Locate the cell with the specified text and output its [X, Y] center coordinate. 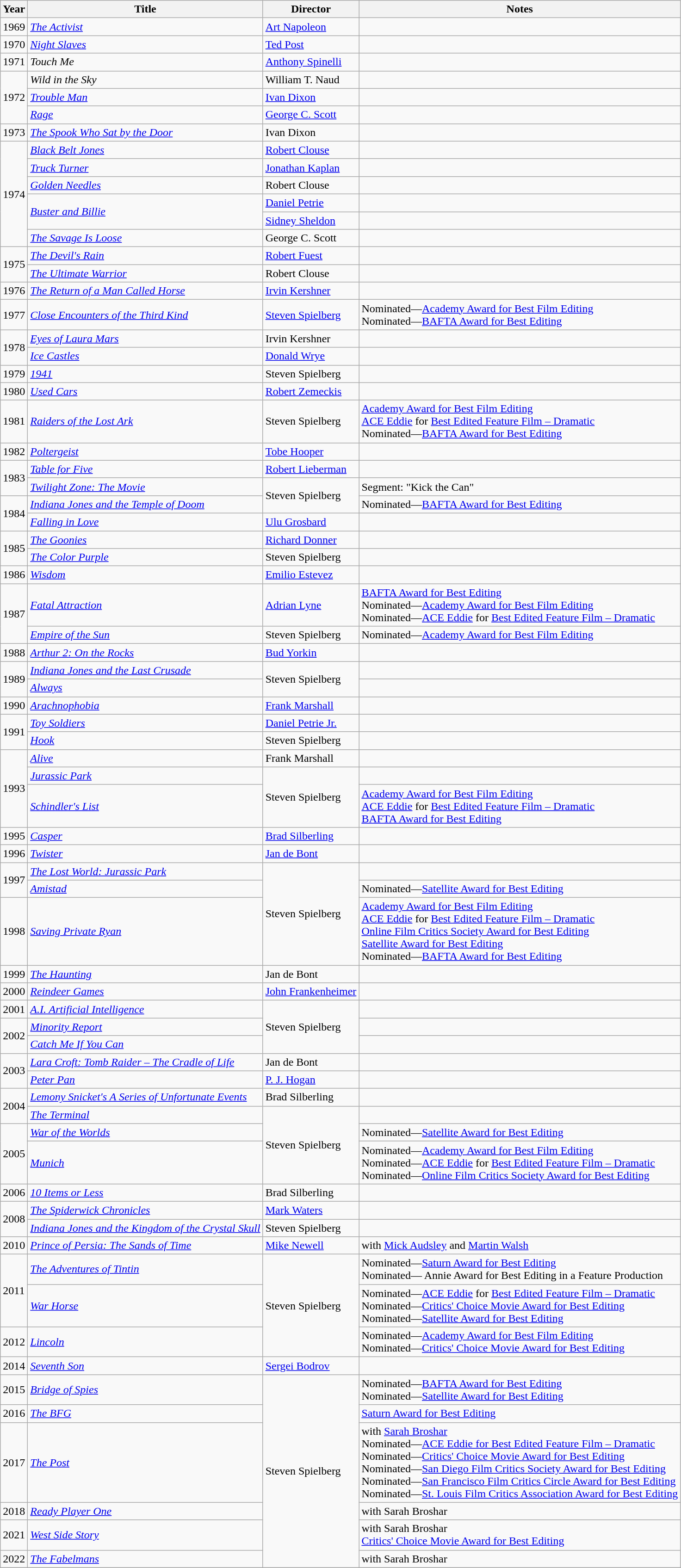
Truck Turner [145, 167]
Wisdom [145, 575]
2008 [14, 1219]
Poltergeist [145, 451]
Trouble Man [145, 97]
Saturn Award for Best Editing [520, 1414]
Ready Player One [145, 1511]
Arthur 2: On the Rocks [145, 653]
2017 [14, 1463]
2002 [14, 1036]
War Horse [145, 1306]
The Return of a Man Called Horse [145, 291]
The Terminal [145, 1115]
2010 [14, 1246]
Nominated—Academy Award for Best Film EditingNominated—BAFTA Award for Best Editing [520, 315]
1982 [14, 451]
1983 [14, 478]
Year [14, 9]
Casper [145, 836]
2016 [14, 1414]
Donald Wrye [311, 356]
Always [145, 688]
Sidney Sheldon [311, 221]
Academy Award for Best Film EditingACE Eddie for Best Edited Feature Film – DramaticBAFTA Award for Best Editing [520, 806]
Adrian Lyne [311, 605]
Close Encounters of the Third Kind [145, 315]
Mark Waters [311, 1210]
2021 [14, 1535]
Twilight Zone: The Movie [145, 487]
2005 [14, 1154]
Peter Pan [145, 1080]
with Mick Audsley and Martin Walsh [520, 1246]
1976 [14, 291]
1996 [14, 853]
Bridge of Spies [145, 1389]
1998 [14, 932]
The Spook Who Sat by the Door [145, 132]
Indiana Jones and the Temple of Doom [145, 504]
BAFTA Award for Best EditingNominated—Academy Award for Best Film EditingNominated—ACE Eddie for Best Edited Feature Film – Dramatic [520, 605]
1972 [14, 97]
The Devil's Rain [145, 256]
Hook [145, 741]
The Post [145, 1463]
Lemony Snicket's A Series of Unfortunate Events [145, 1097]
Director [311, 9]
1978 [14, 347]
Indiana Jones and the Last Crusade [145, 670]
Ulu Grosbard [311, 522]
1973 [14, 132]
Daniel Petrie [311, 203]
Mike Newell [311, 1246]
2015 [14, 1389]
Fatal Attraction [145, 605]
Falling in Love [145, 522]
A.I. Artificial Intelligence [145, 1009]
1979 [14, 374]
Toy Soldiers [145, 723]
Art Napoleon [311, 27]
The Activist [145, 27]
War of the Worlds [145, 1132]
Lincoln [145, 1342]
Twister [145, 853]
2012 [14, 1342]
1975 [14, 265]
1977 [14, 315]
Indiana Jones and the Kingdom of the Crystal Skull [145, 1228]
with Sarah BrosharCritics' Choice Movie Award for Best Editing [520, 1535]
Night Slaves [145, 44]
1969 [14, 27]
1984 [14, 513]
1997 [14, 880]
The Adventures of Tintin [145, 1269]
Munich [145, 1162]
The Goonies [145, 540]
Minority Report [145, 1027]
Eyes of Laura Mars [145, 339]
Segment: "Kick the Can" [520, 487]
1980 [14, 391]
Robert Lieberman [311, 469]
Rage [145, 115]
The BFG [145, 1414]
Table for Five [145, 469]
1970 [14, 44]
The Ultimate Warrior [145, 273]
Touch Me [145, 62]
The Color Purple [145, 557]
Notes [520, 9]
Sergei Bodrov [311, 1366]
Ice Castles [145, 356]
Golden Needles [145, 185]
Arachnophobia [145, 705]
Jonathan Kaplan [311, 167]
The Haunting [145, 974]
Anthony Spinelli [311, 62]
2006 [14, 1192]
William T. Naud [311, 80]
The Savage Is Loose [145, 238]
2000 [14, 992]
2001 [14, 1009]
Alive [145, 758]
1987 [14, 614]
1989 [14, 679]
Wild in the Sky [145, 80]
West Side Story [145, 1535]
Nominated—Academy Award for Best Film Editing [520, 635]
Nominated—BAFTA Award for Best Editing [520, 504]
2003 [14, 1071]
Robert Zemeckis [311, 391]
John Frankenheimer [311, 992]
1995 [14, 836]
2011 [14, 1290]
1985 [14, 549]
Daniel Petrie Jr. [311, 723]
The Spiderwick Chronicles [145, 1210]
Nominated—BAFTA Award for Best EditingNominated—Satellite Award for Best Editing [520, 1389]
Nominated—Saturn Award for Best EditingNominated— Annie Award for Best Editing in a Feature Production [520, 1269]
Prince of Persia: The Sands of Time [145, 1246]
Emilio Estevez [311, 575]
Jurassic Park [145, 776]
1991 [14, 732]
Black Belt Jones [145, 150]
1993 [14, 788]
1971 [14, 62]
Seventh Son [145, 1366]
Reindeer Games [145, 992]
Ted Post [311, 44]
Amistad [145, 889]
1974 [14, 194]
1941 [145, 374]
Empire of the Sun [145, 635]
Schindler's List [145, 806]
Lara Croft: Tomb Raider – The Cradle of Life [145, 1062]
Nominated—Academy Award for Best Film EditingNominated—Critics' Choice Movie Award for Best Editing [520, 1342]
1999 [14, 974]
1986 [14, 575]
2018 [14, 1511]
Catch Me If You Can [145, 1044]
The Fabelmans [145, 1559]
10 Items or Less [145, 1192]
2014 [14, 1366]
Raiders of the Lost Ark [145, 421]
Bud Yorkin [311, 653]
Buster and Billie [145, 211]
Saving Private Ryan [145, 932]
1990 [14, 705]
Title [145, 9]
1981 [14, 421]
The Lost World: Jurassic Park [145, 871]
Richard Donner [311, 540]
Used Cars [145, 391]
P. J. Hogan [311, 1080]
Tobe Hooper [311, 451]
1988 [14, 653]
Academy Award for Best Film EditingACE Eddie for Best Edited Feature Film – DramaticNominated—BAFTA Award for Best Editing [520, 421]
2022 [14, 1559]
2004 [14, 1106]
Robert Fuest [311, 256]
